For the text-containing cell, return its midpoint in [X, Y] coordinate format. 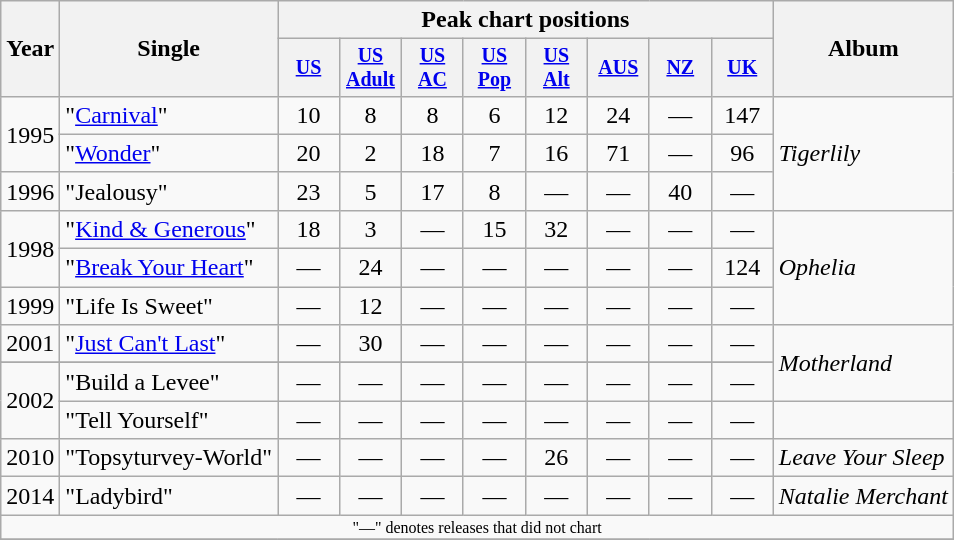
2001 [30, 344]
1999 [30, 306]
US [309, 68]
Motherland [863, 363]
Tigerlily [863, 153]
6 [494, 115]
"Just Can't Last" [169, 344]
26 [556, 458]
96 [742, 153]
40 [680, 191]
US Adult [370, 68]
"Build a Levee" [169, 382]
Year [30, 49]
16 [556, 153]
2 [370, 153]
7 [494, 153]
20 [309, 153]
147 [742, 115]
"Jealousy" [169, 191]
Natalie Merchant [863, 496]
1996 [30, 191]
US Pop [494, 68]
23 [309, 191]
"Topsyturvey-World" [169, 458]
"Tell Yourself" [169, 420]
"Break Your Heart" [169, 268]
17 [432, 191]
Ophelia [863, 267]
AUS [618, 68]
US Alt [556, 68]
1998 [30, 248]
"Life Is Sweet" [169, 306]
"Kind & Generous" [169, 229]
Album [863, 49]
124 [742, 268]
3 [370, 229]
71 [618, 153]
Peak chart positions [526, 20]
15 [494, 229]
5 [370, 191]
UK [742, 68]
US AC [432, 68]
30 [370, 344]
"Ladybird" [169, 496]
10 [309, 115]
2002 [30, 401]
32 [556, 229]
"Wonder" [169, 153]
Single [169, 49]
NZ [680, 68]
Leave Your Sleep [863, 458]
2010 [30, 458]
"—" denotes releases that did not chart [478, 527]
1995 [30, 134]
2014 [30, 496]
"Carnival" [169, 115]
